Identify which cell holds the provided text, then report its [X, Y] central coordinate. 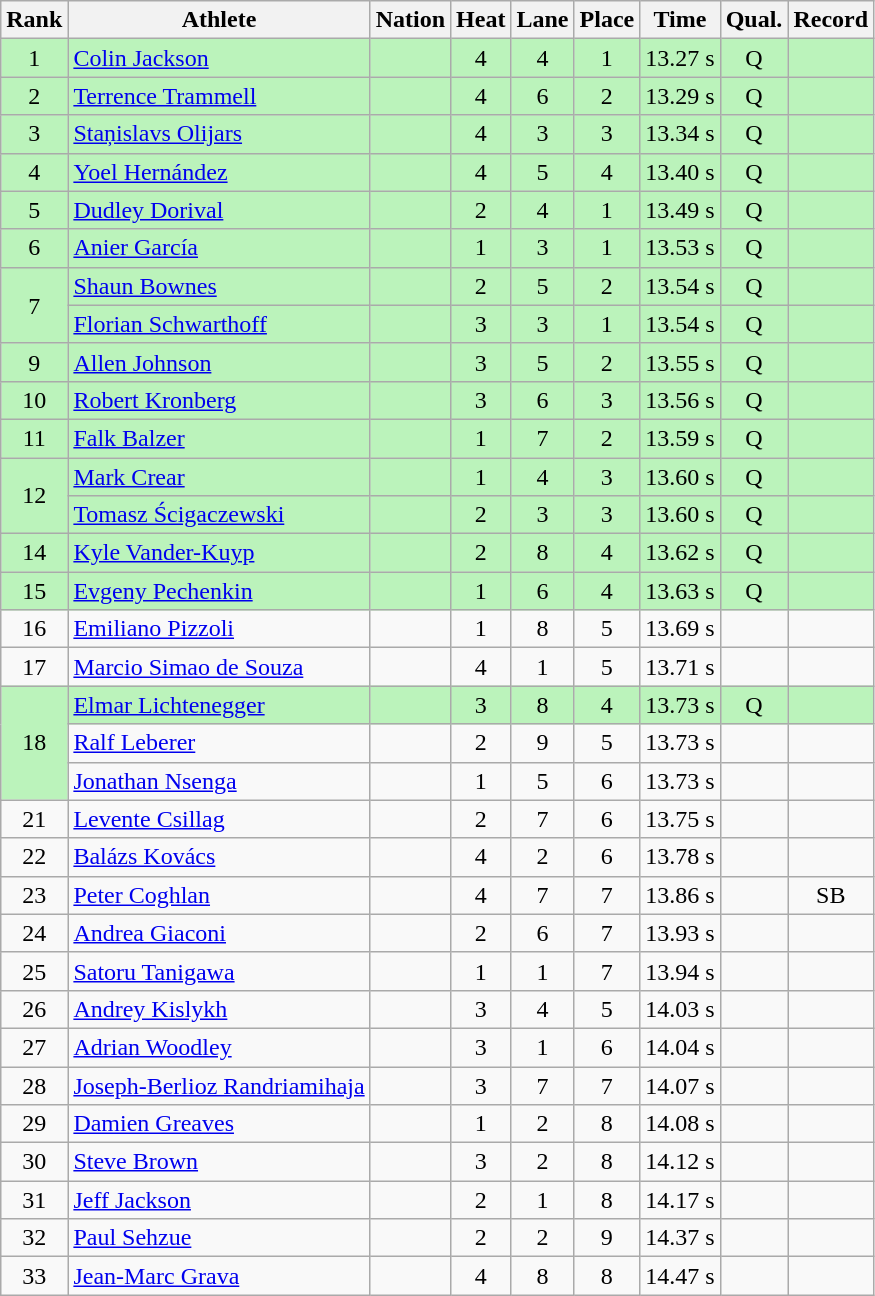
30 [34, 1162]
22 [34, 857]
Rank [34, 20]
14.17 s [680, 1200]
13.94 s [680, 971]
Place [607, 20]
Andrea Giaconi [219, 933]
Jonathan Nsenga [219, 781]
Lane [542, 20]
13.63 s [680, 591]
13.71 s [680, 667]
Qual. [754, 20]
13.69 s [680, 629]
Evgeny Pechenkin [219, 591]
26 [34, 1009]
18 [34, 743]
16 [34, 629]
14 [34, 553]
13.93 s [680, 933]
Balázs Kovács [219, 857]
13.34 s [680, 134]
Kyle Vander-Kuyp [219, 553]
13.29 s [680, 96]
13.75 s [680, 819]
Athlete [219, 20]
24 [34, 933]
Levente Csillag [219, 819]
Nation [410, 20]
32 [34, 1238]
14.37 s [680, 1238]
Florian Schwarthoff [219, 324]
14.12 s [680, 1162]
Peter Coghlan [219, 895]
Allen Johnson [219, 362]
Anier García [219, 248]
Marcio Simao de Souza [219, 667]
Steve Brown [219, 1162]
Colin Jackson [219, 58]
SB [831, 895]
Mark Crear [219, 477]
Shaun Bownes [219, 286]
13.86 s [680, 895]
Ralf Leberer [219, 743]
31 [34, 1200]
Damien Greaves [219, 1124]
Tomasz Ścigaczewski [219, 515]
10 [34, 400]
Dudley Dorival [219, 210]
25 [34, 971]
Satoru Tanigawa [219, 971]
Staņislavs Olijars [219, 134]
Paul Sehzue [219, 1238]
13.40 s [680, 172]
Terrence Trammell [219, 96]
Heat [481, 20]
12 [34, 496]
Falk Balzer [219, 438]
13.62 s [680, 553]
33 [34, 1276]
15 [34, 591]
14.03 s [680, 1009]
Jean-Marc Grava [219, 1276]
14.07 s [680, 1085]
Emiliano Pizzoli [219, 629]
Yoel Hernández [219, 172]
Record [831, 20]
17 [34, 667]
Andrey Kislykh [219, 1009]
Robert Kronberg [219, 400]
28 [34, 1085]
Elmar Lichtenegger [219, 705]
11 [34, 438]
13.59 s [680, 438]
Joseph-Berlioz Randriamihaja [219, 1085]
Time [680, 20]
13.27 s [680, 58]
29 [34, 1124]
Jeff Jackson [219, 1200]
13.49 s [680, 210]
13.53 s [680, 248]
21 [34, 819]
Adrian Woodley [219, 1047]
14.47 s [680, 1276]
13.55 s [680, 362]
23 [34, 895]
27 [34, 1047]
13.56 s [680, 400]
13.78 s [680, 857]
14.04 s [680, 1047]
14.08 s [680, 1124]
